Find where the given text appears and provide that cell's center as (X, Y) coordinate. 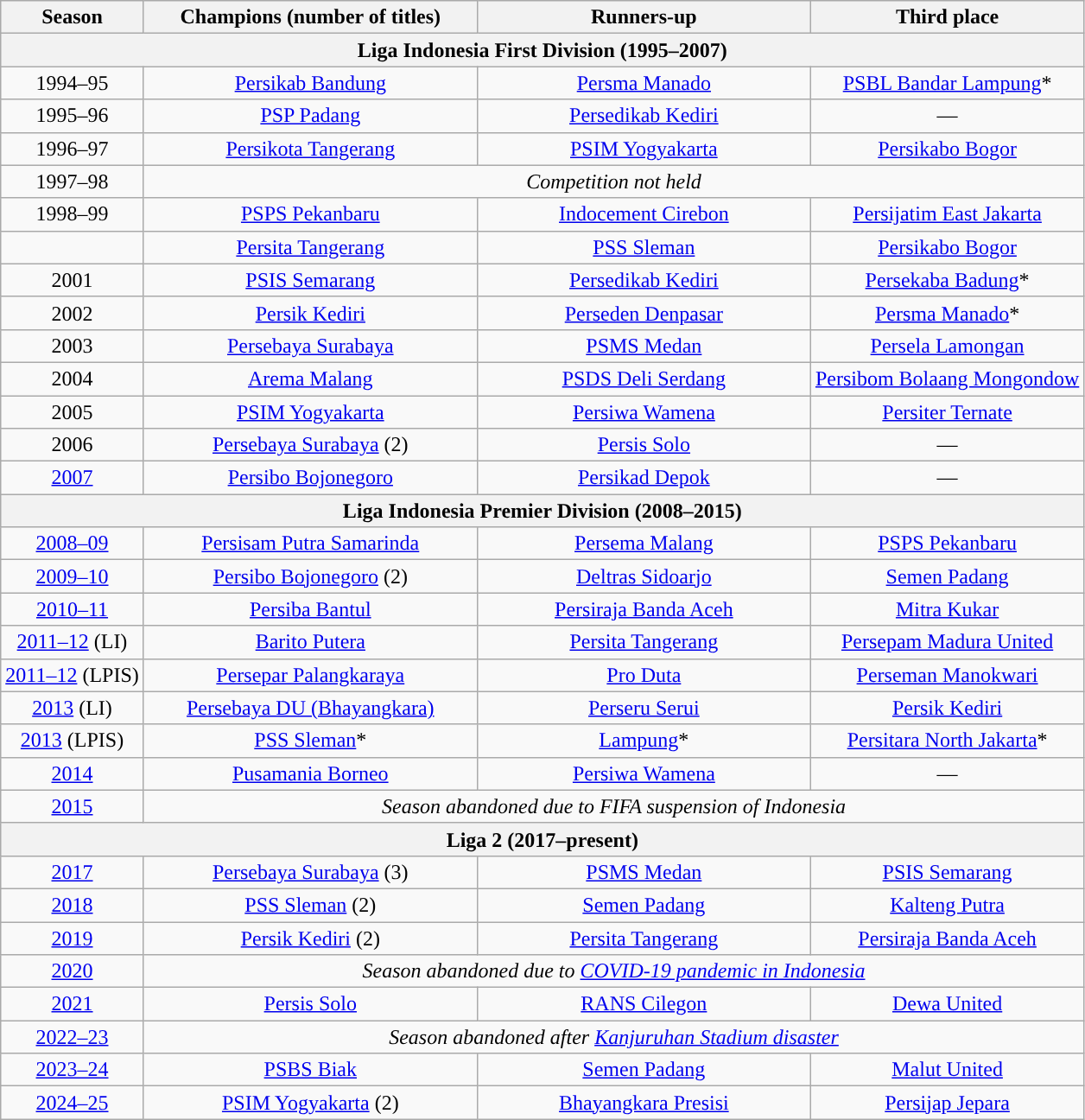
PSBS Biak (310, 1070)
Malut United (947, 1070)
2017 (73, 872)
Lampung* (644, 741)
Persiba Bantul (310, 609)
Liga Indonesia First Division (1995–2007) (542, 50)
Persebaya DU (Bhayangkara) (310, 708)
2020 (73, 971)
2008–09 (73, 544)
2018 (73, 905)
Persibo Bojonegoro (2) (310, 576)
PSIM Yogyakarta (2) (310, 1103)
PSS Sleman* (310, 741)
Persebaya Surabaya (3) (310, 872)
Liga Indonesia Premier Division (2008–2015) (542, 511)
Persik Kediri (2) (310, 938)
Indocement Cirebon (644, 214)
Pusamania Borneo (310, 773)
2002 (73, 313)
Dewa United (947, 1004)
1995–96 (73, 116)
PSDS Deli Serdang (644, 379)
Persma Manado* (947, 313)
Persma Manado (644, 83)
Persikab Bandung (310, 83)
Kalteng Putra (947, 905)
Arema Malang (310, 379)
2011–12 (LPIS) (73, 675)
Champions (number of titles) (310, 17)
RANS Cilegon (644, 1004)
2013 (LI) (73, 708)
2014 (73, 773)
Persiter Ternate (947, 412)
1997–98 (73, 181)
1996–97 (73, 149)
Persela Lamongan (947, 346)
2007 (73, 478)
Third place (947, 17)
Liga 2 (2017–present) (542, 839)
Competition not held (613, 181)
2023–24 (73, 1070)
2005 (73, 412)
Perseden Denpasar (644, 313)
Perseman Manokwari (947, 675)
Persepam Madura United (947, 642)
Bhayangkara Presisi (644, 1103)
Persepar Palangkaraya (310, 675)
Persekaba Badung* (947, 280)
Persikad Depok (644, 478)
2004 (73, 379)
Persibom Bolaang Mongondow (947, 379)
Persisam Putra Samarinda (310, 544)
Barito Putera (310, 642)
PSP Padang (310, 116)
2013 (LPIS) (73, 741)
Persijap Jepara (947, 1103)
2001 (73, 280)
Mitra Kukar (947, 609)
2009–10 (73, 576)
Persitara North Jakarta* (947, 741)
2019 (73, 938)
Deltras Sidoarjo (644, 576)
2006 (73, 445)
2022–23 (73, 1037)
Perseru Serui (644, 708)
2010–11 (73, 609)
2003 (73, 346)
PSBL Bandar Lampung* (947, 83)
Persema Malang (644, 544)
1998–99 (73, 214)
PSS Sleman (644, 247)
2021 (73, 1004)
Season abandoned due to COVID-19 pandemic in Indonesia (613, 971)
Persikota Tangerang (310, 149)
Season abandoned due to FIFA suspension of Indonesia (613, 806)
2011–12 (LI) (73, 642)
2024–25 (73, 1103)
Pro Duta (644, 675)
Season (73, 17)
Persibo Bojonegoro (310, 478)
Persebaya Surabaya (310, 346)
Season abandoned after Kanjuruhan Stadium disaster (613, 1037)
Persebaya Surabaya (2) (310, 445)
Persijatim East Jakarta (947, 214)
Runners-up (644, 17)
1994–95 (73, 83)
PSS Sleman (2) (310, 905)
2015 (73, 806)
